Pinpoint the cell where the given text exists, returning its (x, y) midpoint coordinate. 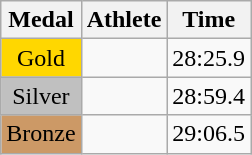
Silver (41, 96)
28:59.4 (209, 96)
Athlete (124, 20)
Gold (41, 58)
28:25.9 (209, 58)
Time (209, 20)
29:06.5 (209, 134)
Bronze (41, 134)
Medal (41, 20)
